Identify which cell holds the provided text, then report its (x, y) central coordinate. 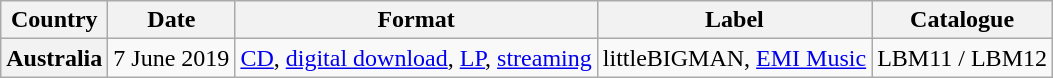
7 June 2019 (172, 58)
CD, digital download, LP, streaming (416, 58)
Label (734, 20)
Format (416, 20)
Catalogue (962, 20)
LBM11 / LBM12 (962, 58)
littleBIGMAN, EMI Music (734, 58)
Country (54, 20)
Australia (54, 58)
Date (172, 20)
